From the cell containing the given text, extract its center point as (x, y) coordinate. 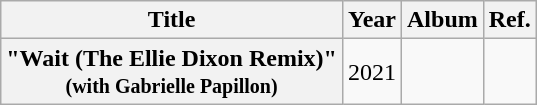
Ref. (510, 20)
Album (443, 20)
"Wait (The Ellie Dixon Remix)"(with Gabrielle Papillon) (172, 72)
Year (372, 20)
Title (172, 20)
2021 (372, 72)
